Locate the cell with the specified text and output its (X, Y) center coordinate. 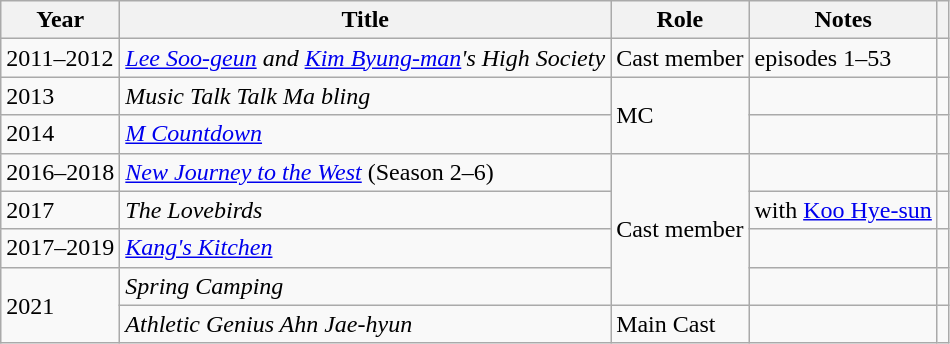
with Koo Hye-sun (843, 210)
2011–2012 (60, 58)
Athletic Genius Ahn Jae-hyun (366, 324)
2016–2018 (60, 172)
Kang's Kitchen (366, 248)
Music Talk Talk Ma bling (366, 96)
2014 (60, 134)
Lee Soo-geun and Kim Byung-man's High Society (366, 58)
2017–2019 (60, 248)
Main Cast (680, 324)
Role (680, 20)
M Countdown (366, 134)
Year (60, 20)
The Lovebirds (366, 210)
2021 (60, 305)
New Journey to the West (Season 2–6) (366, 172)
2013 (60, 96)
Notes (843, 20)
2017 (60, 210)
Spring Camping (366, 286)
MC (680, 115)
episodes 1–53 (843, 58)
Title (366, 20)
